Identify which cell holds the provided text, then report its (X, Y) central coordinate. 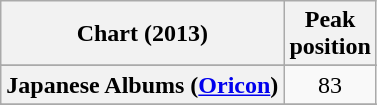
Chart (2013) (142, 34)
83 (330, 85)
Japanese Albums (Oricon) (142, 85)
Peakposition (330, 34)
